Pinpoint the cell where the given text exists, returning its (X, Y) midpoint coordinate. 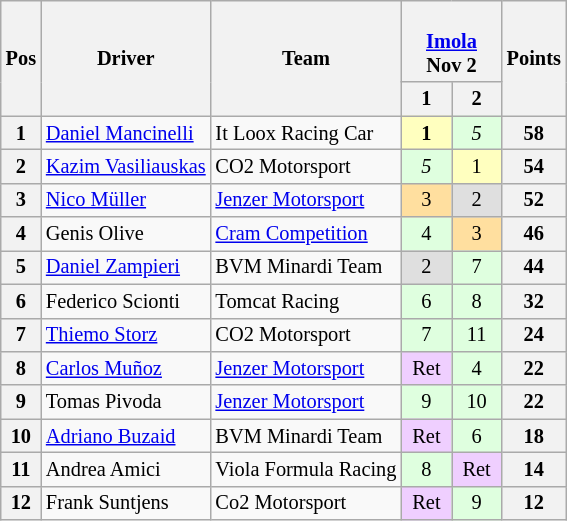
Carlos Muñoz (126, 368)
32 (534, 301)
14 (534, 469)
Genis Olive (126, 234)
Tomcat Racing (306, 301)
Co2 Motorsport (306, 503)
Points (534, 58)
Driver (126, 58)
ImolaNov 2 (451, 41)
Frank Suntjens (126, 503)
Pos (21, 58)
44 (534, 267)
58 (534, 133)
Team (306, 58)
Federico Scionti (126, 301)
It Loox Racing Car (306, 133)
Daniel Mancinelli (126, 133)
Adriano Buzaid (126, 436)
Kazim Vasiliauskas (126, 166)
Thiemo Storz (126, 335)
Andrea Amici (126, 469)
Nico Müller (126, 200)
Viola Formula Racing (306, 469)
Daniel Zampieri (126, 267)
24 (534, 335)
18 (534, 436)
54 (534, 166)
46 (534, 234)
Cram Competition (306, 234)
52 (534, 200)
Tomas Pivoda (126, 402)
